Determine the (X, Y) coordinate at the center of the cell enclosing the given text.  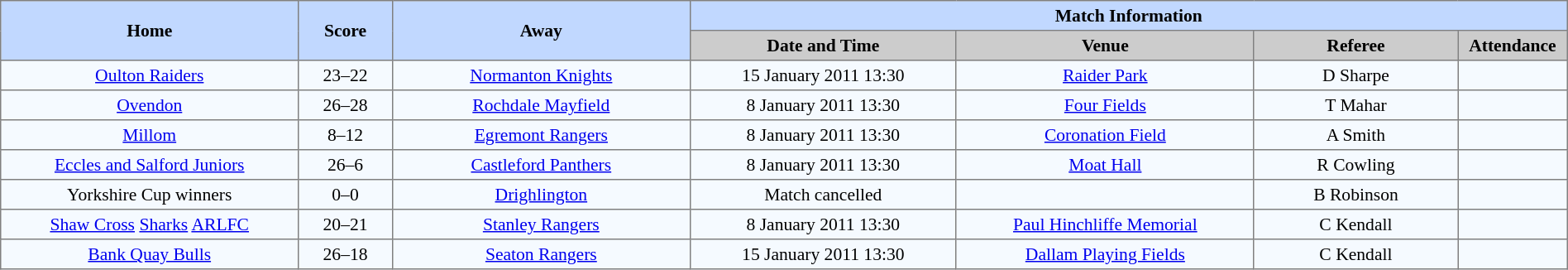
Score (346, 31)
D Sharpe (1355, 75)
Home (150, 31)
0–0 (346, 195)
Dallam Playing Fields (1105, 254)
Raider Park (1105, 75)
Oulton Raiders (150, 75)
Four Fields (1105, 105)
Shaw Cross Sharks ARLFC (150, 224)
Ovendon (150, 105)
A Smith (1355, 135)
Rochdale Mayfield (541, 105)
Away (541, 31)
26–18 (346, 254)
Coronation Field (1105, 135)
Eccles and Salford Juniors (150, 165)
26–6 (346, 165)
Date and Time (823, 46)
Yorkshire Cup winners (150, 195)
Attendance (1513, 46)
Moat Hall (1105, 165)
Paul Hinchliffe Memorial (1105, 224)
Bank Quay Bulls (150, 254)
8–12 (346, 135)
Castleford Panthers (541, 165)
26–28 (346, 105)
Normanton Knights (541, 75)
Match cancelled (823, 195)
T Mahar (1355, 105)
Venue (1105, 46)
23–22 (346, 75)
Egremont Rangers (541, 135)
Stanley Rangers (541, 224)
Referee (1355, 46)
R Cowling (1355, 165)
B Robinson (1355, 195)
Drighlington (541, 195)
Match Information (1128, 16)
20–21 (346, 224)
Millom (150, 135)
Seaton Rangers (541, 254)
